Detect which cell encompasses the target text, then output its (X, Y) center coordinate. 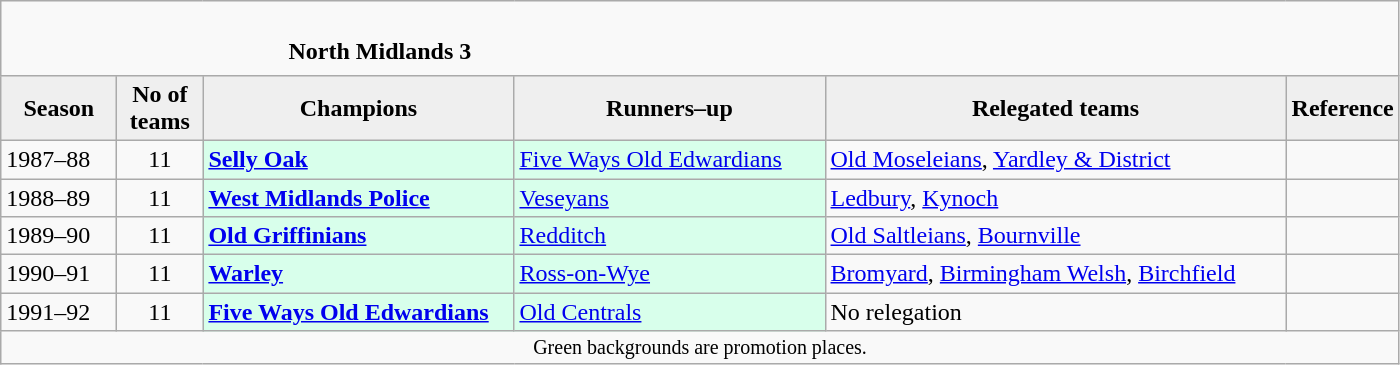
1987–88 (59, 159)
Green backgrounds are promotion places. (700, 348)
1990–91 (59, 274)
Redditch (670, 236)
Ledbury, Kynoch (1056, 197)
Veseyans (670, 197)
Relegated teams (1056, 108)
No relegation (1056, 312)
Ross-on-Wye (670, 274)
No of teams (160, 108)
Old Griffinians (358, 236)
Old Centrals (670, 312)
Old Saltleians, Bournville (1056, 236)
Champions (358, 108)
Warley (358, 274)
Selly Oak (358, 159)
West Midlands Police (358, 197)
1988–89 (59, 197)
1991–92 (59, 312)
1989–90 (59, 236)
Runners–up (670, 108)
Bromyard, Birmingham Welsh, Birchfield (1056, 274)
Season (59, 108)
Reference (1342, 108)
Old Moseleians, Yardley & District (1056, 159)
